Return [x, y] of the center of cell containing provided text 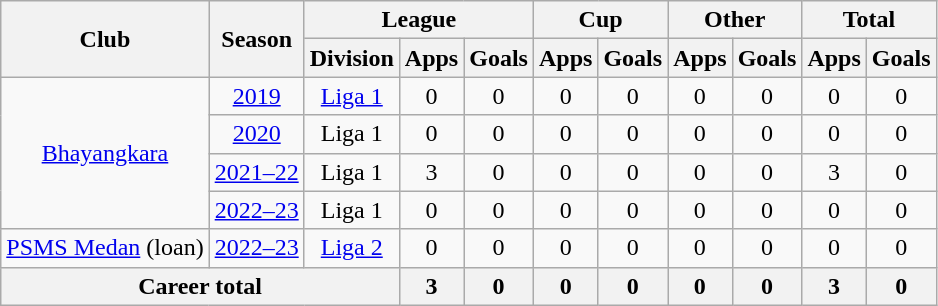
PSMS Medan (loan) [105, 248]
Season [256, 39]
Division [352, 58]
Club [105, 39]
2020 [256, 134]
Bhayangkara [105, 153]
League [418, 20]
Cup [600, 20]
Liga 2 [352, 248]
Other [735, 20]
Total [869, 20]
Career total [200, 286]
2021–22 [256, 172]
2019 [256, 96]
